Identify which cell holds the provided text, then report its [X, Y] central coordinate. 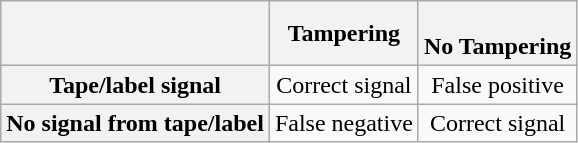
No Tampering [497, 34]
False negative [344, 123]
Tape/label signal [136, 85]
Tampering [344, 34]
False positive [497, 85]
No signal from tape/label [136, 123]
